Determine the (X, Y) coordinate at the center of the cell enclosing the given text.  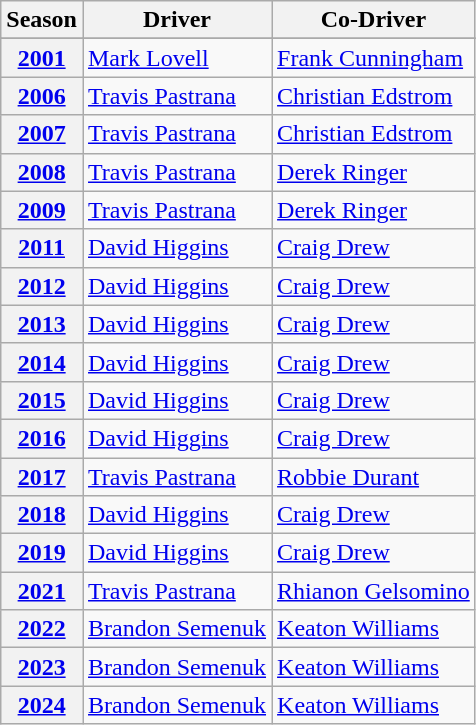
2014 (42, 362)
2019 (42, 553)
2011 (42, 248)
2022 (42, 629)
2015 (42, 400)
2006 (42, 96)
2013 (42, 324)
2008 (42, 172)
2023 (42, 667)
Rhianon Gelsomino (374, 591)
2024 (42, 705)
Mark Lovell (176, 58)
2018 (42, 515)
Robbie Durant (374, 477)
2012 (42, 286)
2009 (42, 210)
Frank Cunningham (374, 58)
Co-Driver (374, 20)
2007 (42, 134)
2001 (42, 58)
2016 (42, 438)
Driver (176, 20)
Season (42, 20)
2021 (42, 591)
2017 (42, 477)
